Scan for the cell matching the given text and deliver its (x, y) coordinate at center. 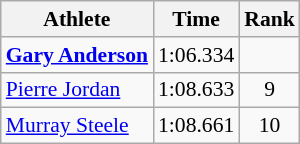
1:06.334 (196, 55)
Pierre Jordan (77, 90)
Time (196, 19)
9 (270, 90)
1:08.633 (196, 90)
Gary Anderson (77, 55)
10 (270, 126)
Rank (270, 19)
Murray Steele (77, 126)
1:08.661 (196, 126)
Athlete (77, 19)
